Pinpoint the cell where the given text exists, returning its (X, Y) midpoint coordinate. 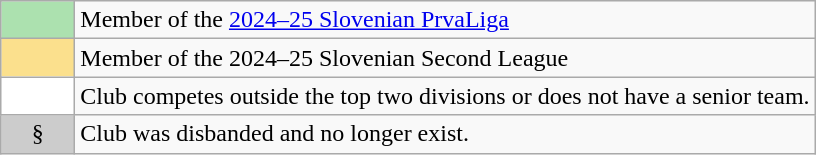
Club competes outside the top two divisions or does not have a senior team. (445, 96)
Member of the 2024–25 Slovenian PrvaLiga (445, 20)
§ (38, 134)
Club was disbanded and no longer exist. (445, 134)
Member of the 2024–25 Slovenian Second League (445, 58)
